Extract the [X, Y] coordinate from the center of the cell holding the provided text.  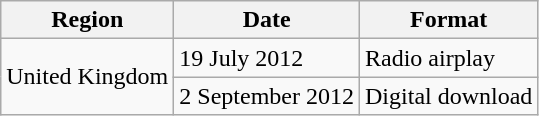
Radio airplay [449, 58]
Format [449, 20]
Digital download [449, 96]
Date [267, 20]
19 July 2012 [267, 58]
2 September 2012 [267, 96]
Region [88, 20]
United Kingdom [88, 77]
